Output the [x, y] coordinate of the center of the cell containing the given text.  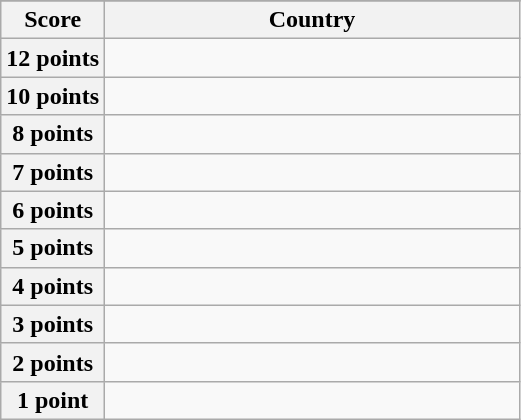
6 points [53, 210]
5 points [53, 248]
10 points [53, 96]
12 points [53, 58]
Country [312, 20]
4 points [53, 286]
3 points [53, 324]
Score [53, 20]
8 points [53, 134]
1 point [53, 400]
7 points [53, 172]
2 points [53, 362]
